Find where the given text appears and provide that cell's center as [X, Y] coordinate. 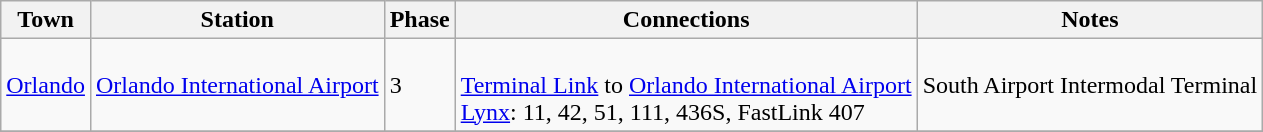
Connections [686, 20]
Orlando International Airport [237, 85]
Station [237, 20]
Orlando [46, 85]
Town [46, 20]
3 [420, 85]
Notes [1090, 20]
South Airport Intermodal Terminal [1090, 85]
Phase [420, 20]
Terminal Link to Orlando International Airport Lynx: 11, 42, 51, 111, 436S, FastLink 407 [686, 85]
